Extract the [x, y] coordinate from the center of the cell holding the provided text.  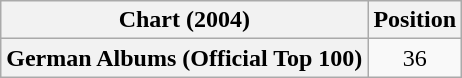
Position [415, 20]
German Albums (Official Top 100) [184, 58]
Chart (2004) [184, 20]
36 [415, 58]
